Scan for the cell matching the given text and deliver its (X, Y) coordinate at center. 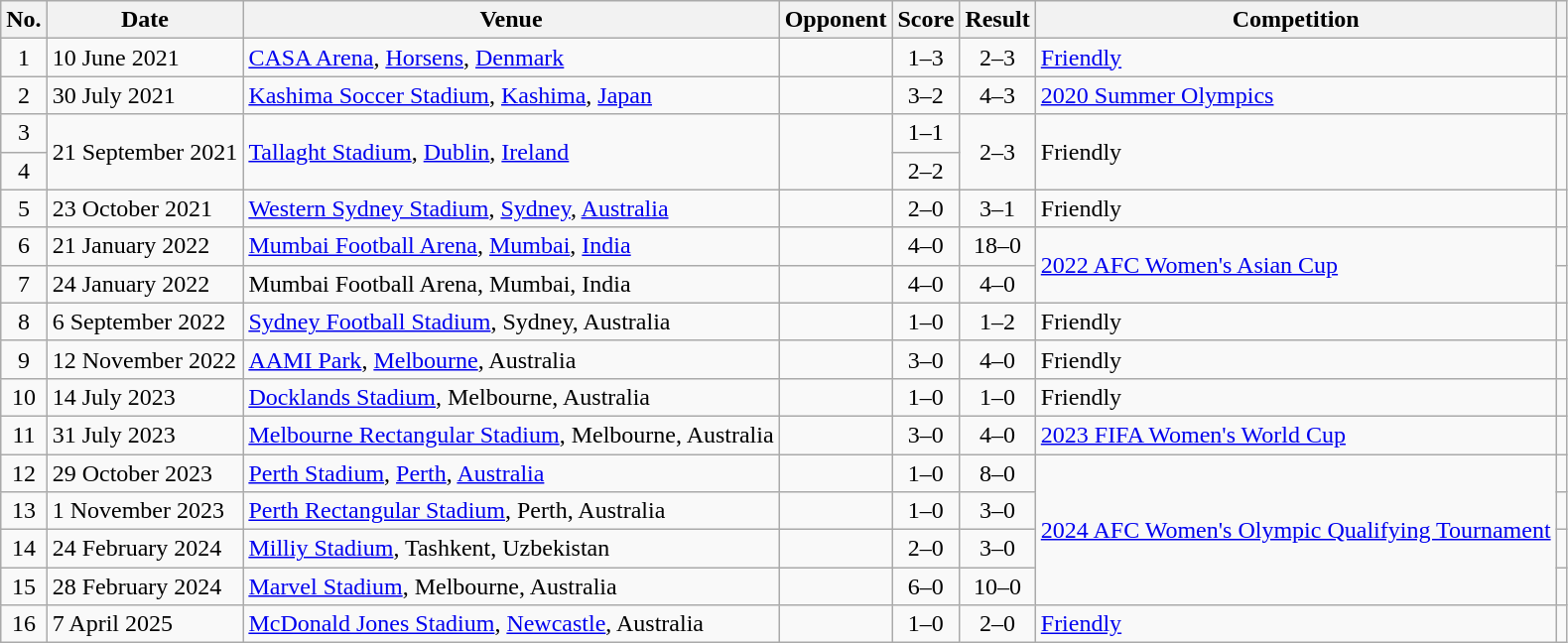
Docklands Stadium, Melbourne, Australia (511, 397)
Milliy Stadium, Tashkent, Uzbekistan (511, 549)
4 (24, 171)
29 October 2023 (145, 473)
7 (24, 284)
Perth Rectangular Stadium, Perth, Australia (511, 511)
2020 Summer Olympics (1296, 95)
10 June 2021 (145, 58)
Melbourne Rectangular Stadium, Melbourne, Australia (511, 435)
Kashima Soccer Stadium, Kashima, Japan (511, 95)
13 (24, 511)
Opponent (836, 20)
18–0 (997, 246)
3 (24, 133)
8 (24, 321)
11 (24, 435)
2023 FIFA Women's World Cup (1296, 435)
1 November 2023 (145, 511)
28 February 2024 (145, 586)
CASA Arena, Horsens, Denmark (511, 58)
No. (24, 20)
1–3 (926, 58)
3–1 (997, 208)
3–2 (926, 95)
6–0 (926, 586)
Date (145, 20)
30 July 2021 (145, 95)
Score (926, 20)
1–1 (926, 133)
Perth Stadium, Perth, Australia (511, 473)
8–0 (997, 473)
21 September 2021 (145, 152)
23 October 2021 (145, 208)
31 July 2023 (145, 435)
10 (24, 397)
1 (24, 58)
Competition (1296, 20)
9 (24, 359)
Tallaght Stadium, Dublin, Ireland (511, 152)
21 January 2022 (145, 246)
14 July 2023 (145, 397)
14 (24, 549)
10–0 (997, 586)
15 (24, 586)
McDonald Jones Stadium, Newcastle, Australia (511, 624)
7 April 2025 (145, 624)
6 September 2022 (145, 321)
4–3 (997, 95)
1–2 (997, 321)
AAMI Park, Melbourne, Australia (511, 359)
16 (24, 624)
2022 AFC Women's Asian Cup (1296, 265)
24 January 2022 (145, 284)
6 (24, 246)
5 (24, 208)
2 (24, 95)
Venue (511, 20)
2–2 (926, 171)
24 February 2024 (145, 549)
Western Sydney Stadium, Sydney, Australia (511, 208)
Marvel Stadium, Melbourne, Australia (511, 586)
Sydney Football Stadium, Sydney, Australia (511, 321)
Result (997, 20)
2024 AFC Women's Olympic Qualifying Tournament (1296, 530)
12 November 2022 (145, 359)
12 (24, 473)
